For the text-containing cell, return its midpoint in [x, y] coordinate format. 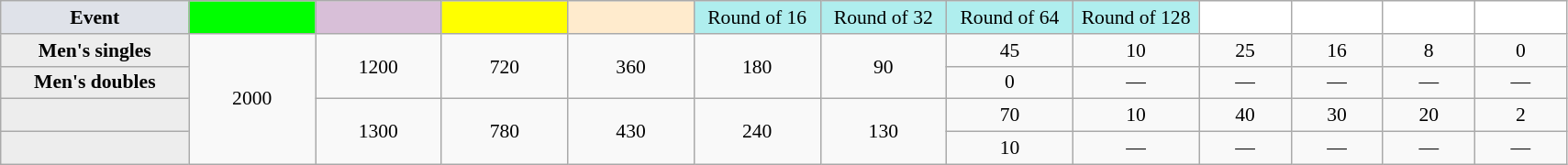
780 [505, 132]
360 [631, 66]
2 [1520, 115]
90 [884, 66]
45 [1010, 50]
20 [1429, 115]
40 [1245, 115]
Round of 64 [1010, 17]
240 [757, 132]
8 [1429, 50]
Men's singles [95, 50]
Round of 16 [757, 17]
720 [505, 66]
1300 [379, 132]
Round of 128 [1136, 17]
2000 [252, 99]
70 [1010, 115]
25 [1245, 50]
180 [757, 66]
1200 [379, 66]
16 [1337, 50]
430 [631, 132]
Event [95, 17]
Men's doubles [95, 82]
Round of 32 [884, 17]
30 [1337, 115]
130 [884, 132]
